Provide the [X, Y] coordinate of the cell's center where the given text is located.  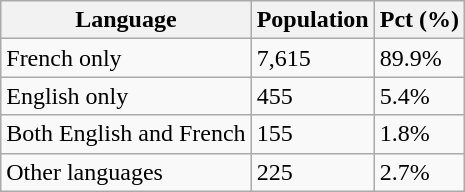
French only [126, 58]
2.7% [419, 172]
155 [312, 134]
89.9% [419, 58]
Other languages [126, 172]
English only [126, 96]
225 [312, 172]
Both English and French [126, 134]
1.8% [419, 134]
455 [312, 96]
Language [126, 20]
7,615 [312, 58]
Pct (%) [419, 20]
Population [312, 20]
5.4% [419, 96]
